Capture the cell that displays the provided text and extract its [X, Y] central coordinate. 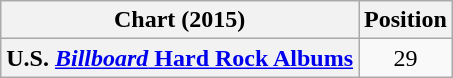
Position [406, 20]
Chart (2015) [180, 20]
U.S. Billboard Hard Rock Albums [180, 58]
29 [406, 58]
